Locate the cell with the specified text and output its [x, y] center coordinate. 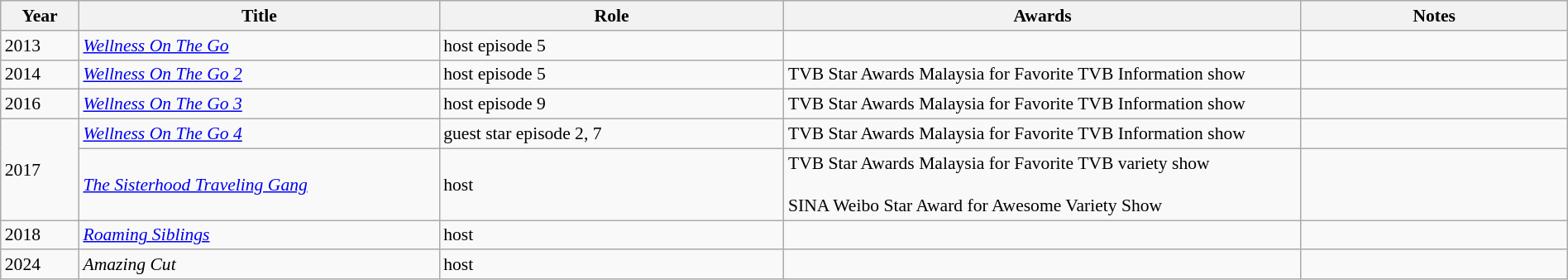
Roaming Siblings [259, 235]
2014 [40, 75]
TVB Star Awards Malaysia for Favorite TVB variety showSINA Weibo Star Award for Awesome Variety Show [1042, 184]
2018 [40, 235]
Role [612, 16]
Title [259, 16]
2017 [40, 170]
The Sisterhood Traveling Gang [259, 184]
Awards [1042, 16]
Notes [1434, 16]
Amazing Cut [259, 265]
2024 [40, 265]
Wellness On The Go 2 [259, 75]
guest star episode 2, 7 [612, 134]
2016 [40, 104]
2013 [40, 46]
Wellness On The Go 3 [259, 104]
Year [40, 16]
host episode 9 [612, 104]
Wellness On The Go 4 [259, 134]
Wellness On The Go [259, 46]
